Find where the given text appears and provide that cell's center as [x, y] coordinate. 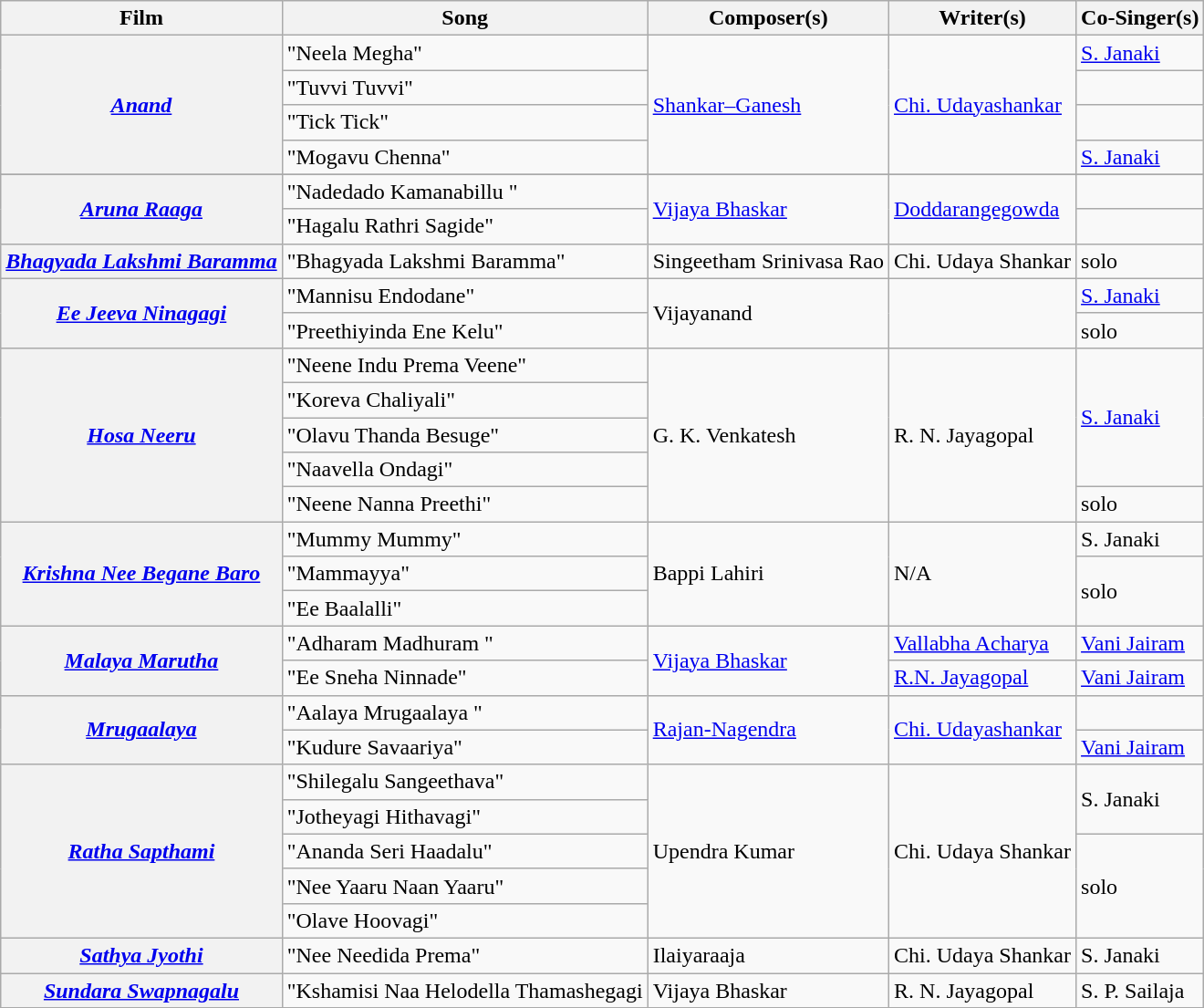
Bappi Lahiri [768, 574]
Doddarangegowda [983, 209]
Malaya Marutha [141, 660]
Mrugaalaya [141, 730]
"Aalaya Mrugaalaya " [465, 712]
Hosa Neeru [141, 434]
"Tuvvi Tuvvi" [465, 88]
"Jotheyagi Hithavagi" [465, 816]
"Olave Hoovagi" [465, 920]
Song [465, 18]
Rajan-Nagendra [768, 730]
Bhagyada Lakshmi Baramma [141, 261]
Sathya Jyothi [141, 955]
Krishna Nee Begane Baro [141, 574]
"Mummy Mummy" [465, 539]
"Olavu Thanda Besuge" [465, 435]
"Bhagyada Lakshmi Baramma" [465, 261]
"Mogavu Chenna" [465, 157]
Co-Singer(s) [1140, 18]
"Naavella Ondagi" [465, 470]
Writer(s) [983, 18]
"Neela Megha" [465, 53]
"Ee Baalalli" [465, 608]
Anand [141, 105]
Ratha Sapthami [141, 851]
Vijayanand [768, 313]
"Neene Indu Prema Veene" [465, 365]
"Nee Needida Prema" [465, 955]
Ilaiyaraaja [768, 955]
"Nee Yaaru Naan Yaaru" [465, 886]
"Nadedado Kamanabillu " [465, 192]
"Kudure Savaariya" [465, 747]
"Ee Sneha Ninnade" [465, 678]
"Tick Tick" [465, 122]
"Mannisu Endodane" [465, 296]
R.N. Jayagopal [983, 678]
Composer(s) [768, 18]
N/A [983, 574]
Aruna Raaga [141, 209]
"Kshamisi Naa Helodella Thamashegagi [465, 990]
Upendra Kumar [768, 851]
Shankar–Ganesh [768, 105]
"Ananda Seri Haadalu" [465, 851]
"Hagalu Rathri Sagide" [465, 226]
Film [141, 18]
S. P. Sailaja [1140, 990]
G. K. Venkatesh [768, 434]
Vallabha Acharya [983, 643]
"Preethiyinda Ene Kelu" [465, 330]
"Adharam Madhuram " [465, 643]
"Mammayya" [465, 574]
Singeetham Srinivasa Rao [768, 261]
"Neene Nanna Preethi" [465, 504]
"Shilegalu Sangeethava" [465, 782]
Ee Jeeva Ninagagi [141, 313]
Sundara Swapnagalu [141, 990]
"Koreva Chaliyali" [465, 400]
